Pinpoint the cell where the given text exists, returning its (X, Y) midpoint coordinate. 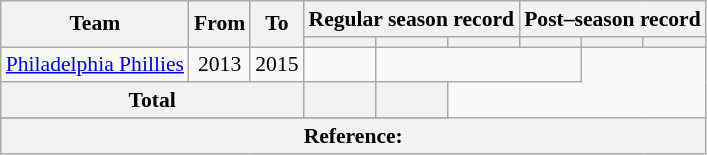
Philadelphia Phillies (95, 65)
To (276, 24)
2015 (276, 65)
Post–season record (612, 19)
Regular season record (412, 19)
From (220, 24)
2013 (220, 65)
Reference: (354, 136)
Total (152, 101)
Team (95, 24)
